Determine the (x, y) coordinate at the center of the cell enclosing the given text.  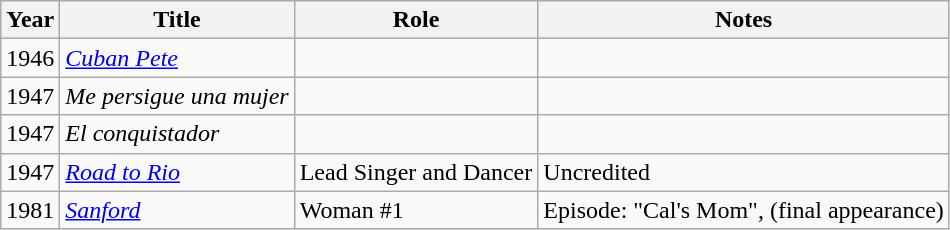
1946 (30, 58)
Uncredited (744, 172)
Sanford (177, 210)
1981 (30, 210)
Cuban Pete (177, 58)
Episode: "Cal's Mom", (final appearance) (744, 210)
Notes (744, 20)
Role (416, 20)
Road to Rio (177, 172)
Woman #1 (416, 210)
Me persigue una mujer (177, 96)
Title (177, 20)
El conquistador (177, 134)
Lead Singer and Dancer (416, 172)
Year (30, 20)
